Output the [x, y] coordinate of the center of the cell containing the given text.  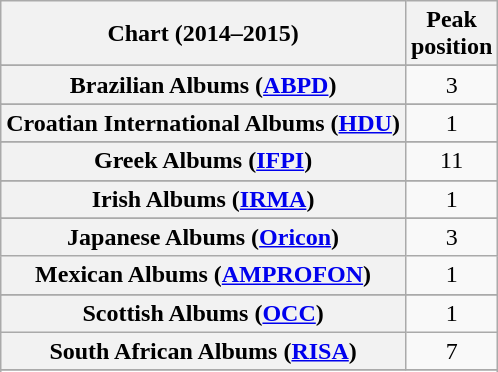
Japanese Albums (Oricon) [204, 237]
Brazilian Albums (ABPD) [204, 85]
Irish Albums (IRMA) [204, 199]
South African Albums (RISA) [204, 351]
Peakposition [451, 34]
Scottish Albums (OCC) [204, 313]
Chart (2014–2015) [204, 34]
Croatian International Albums (HDU) [204, 123]
7 [451, 351]
Greek Albums (IFPI) [204, 161]
Mexican Albums (AMPROFON) [204, 275]
11 [451, 161]
